Find where the given text appears and provide that cell's center as [X, Y] coordinate. 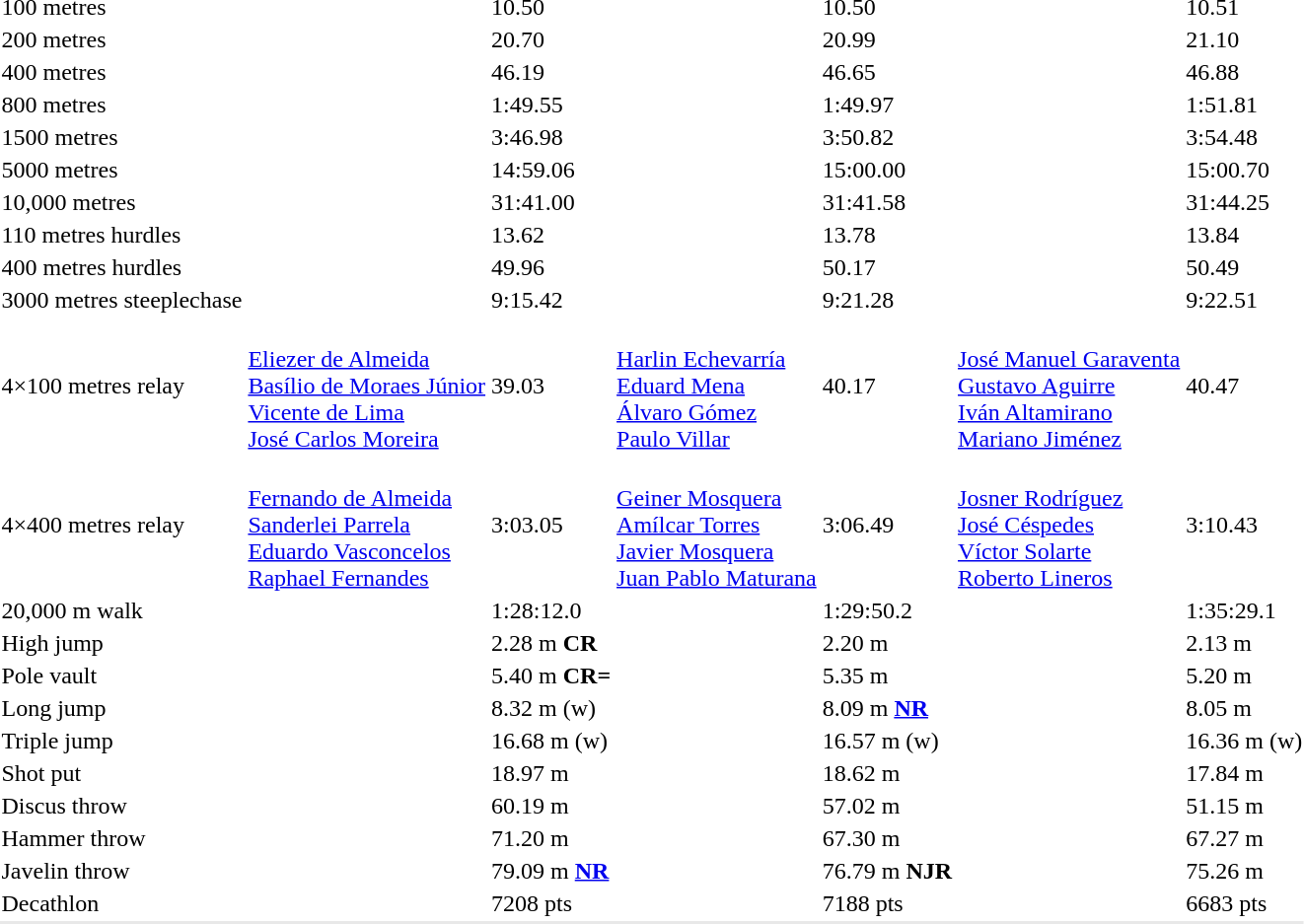
79.09 m NR [551, 871]
46.88 [1245, 72]
3:06.49 [887, 525]
Pole vault [122, 675]
16.36 m (w) [1245, 741]
71.20 m [551, 838]
57.02 m [887, 806]
3:10.43 [1245, 525]
Josner RodríguezJosé CéspedesVíctor SolarteRoberto Lineros [1069, 525]
3:54.48 [1245, 137]
9:21.28 [887, 300]
21.10 [1245, 39]
67.27 m [1245, 838]
46.65 [887, 72]
3000 metres steeplechase [122, 300]
2.20 m [887, 643]
5.20 m [1245, 675]
13.78 [887, 235]
1:28:12.0 [551, 610]
2.28 m CR [551, 643]
16.68 m (w) [551, 741]
Harlin EchevarríaEduard MenaÁlvaro GómezPaulo Villar [717, 386]
7188 pts [887, 903]
31:41.58 [887, 202]
20.70 [551, 39]
31:41.00 [551, 202]
2.13 m [1245, 643]
50.17 [887, 267]
1:49.97 [887, 105]
Decathlon [122, 903]
José Manuel GaraventaGustavo AguirreIván AltamiranoMariano Jiménez [1069, 386]
5.40 m CR= [551, 675]
67.30 m [887, 838]
1:29:50.2 [887, 610]
200 metres [122, 39]
4×400 metres relay [122, 525]
20,000 m walk [122, 610]
4×100 metres relay [122, 386]
800 metres [122, 105]
16.57 m (w) [887, 741]
Discus throw [122, 806]
51.15 m [1245, 806]
Fernando de AlmeidaSanderlei ParrelaEduardo VasconcelosRaphael Fernandes [367, 525]
9:22.51 [1245, 300]
46.19 [551, 72]
8.05 m [1245, 708]
3:50.82 [887, 137]
20.99 [887, 39]
9:15.42 [551, 300]
8.09 m NR [887, 708]
Long jump [122, 708]
18.62 m [887, 773]
400 metres hurdles [122, 267]
Javelin throw [122, 871]
Shot put [122, 773]
17.84 m [1245, 773]
15:00.00 [887, 170]
Hammer throw [122, 838]
31:44.25 [1245, 202]
Eliezer de AlmeidaBasílio de Moraes JúniorVicente de LimaJosé Carlos Moreira [367, 386]
110 metres hurdles [122, 235]
14:59.06 [551, 170]
1:35:29.1 [1245, 610]
13.84 [1245, 235]
10,000 metres [122, 202]
400 metres [122, 72]
3:46.98 [551, 137]
76.79 m NJR [887, 871]
8.32 m (w) [551, 708]
40.47 [1245, 386]
75.26 m [1245, 871]
5000 metres [122, 170]
15:00.70 [1245, 170]
7208 pts [551, 903]
6683 pts [1245, 903]
5.35 m [887, 675]
49.96 [551, 267]
Triple jump [122, 741]
18.97 m [551, 773]
13.62 [551, 235]
High jump [122, 643]
40.17 [887, 386]
1500 metres [122, 137]
50.49 [1245, 267]
1:49.55 [551, 105]
Geiner MosqueraAmílcar TorresJavier MosqueraJuan Pablo Maturana [717, 525]
39.03 [551, 386]
1:51.81 [1245, 105]
60.19 m [551, 806]
3:03.05 [551, 525]
